Extract the (x, y) coordinate from the center of the cell holding the provided text.  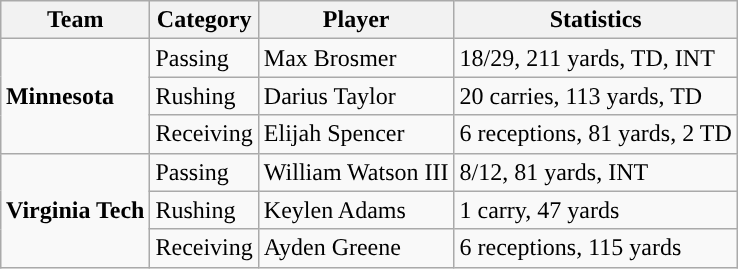
William Watson III (356, 172)
Virginia Tech (75, 210)
Elijah Spencer (356, 134)
Minnesota (75, 96)
18/29, 211 yards, TD, INT (596, 58)
Max Brosmer (356, 58)
Keylen Adams (356, 210)
6 receptions, 115 yards (596, 248)
Category (204, 20)
Player (356, 20)
8/12, 81 yards, INT (596, 172)
Ayden Greene (356, 248)
Darius Taylor (356, 96)
Statistics (596, 20)
Team (75, 20)
1 carry, 47 yards (596, 210)
20 carries, 113 yards, TD (596, 96)
6 receptions, 81 yards, 2 TD (596, 134)
